Scan for the cell matching the given text and deliver its [X, Y] coordinate at center. 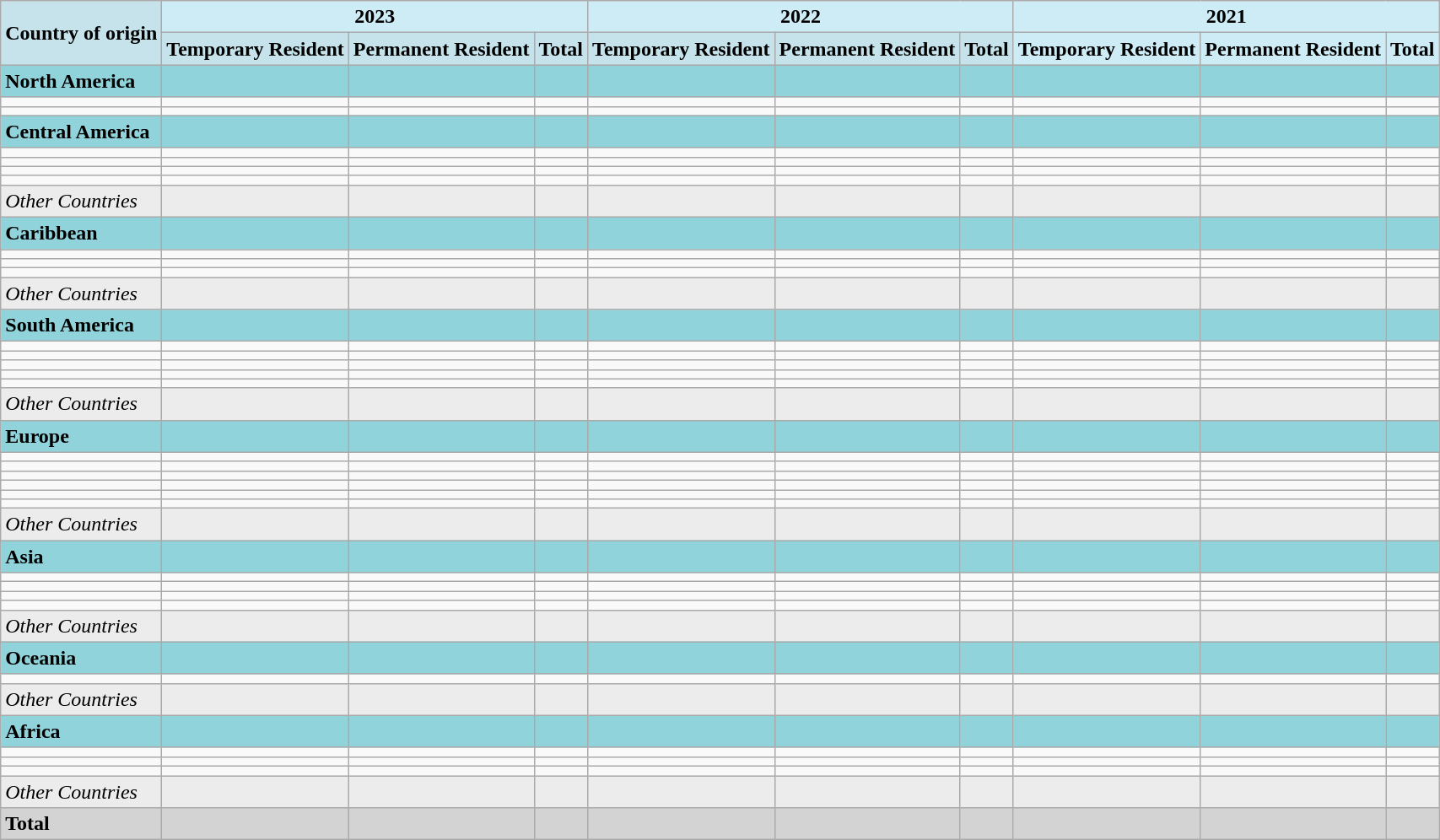
Europe [81, 436]
2022 [801, 17]
Country of origin [81, 33]
Oceania [81, 658]
2023 [375, 17]
Caribbean [81, 233]
Africa [81, 731]
2021 [1227, 17]
South America [81, 326]
North America [81, 81]
Central America [81, 132]
Asia [81, 557]
